From the cell containing the given text, extract its center point as (x, y) coordinate. 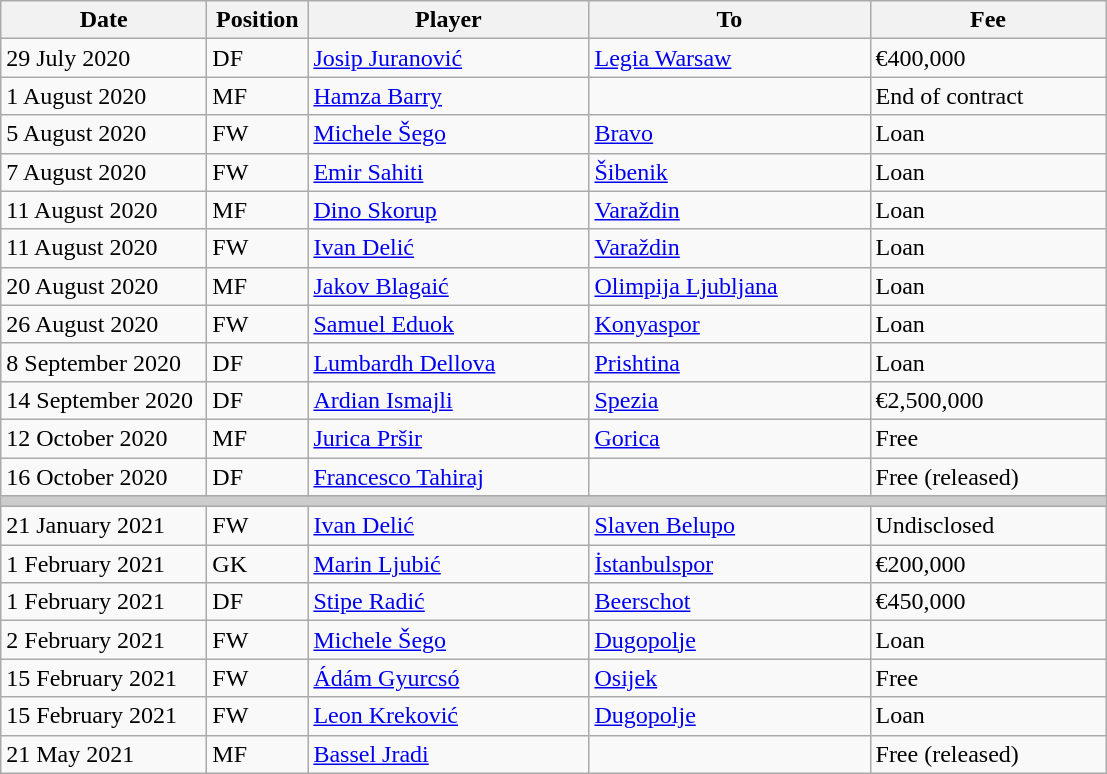
Undisclosed (988, 526)
Fee (988, 20)
1 August 2020 (104, 96)
Osijek (730, 678)
Legia Warsaw (730, 58)
14 September 2020 (104, 400)
Position (258, 20)
29 July 2020 (104, 58)
İstanbulspor (730, 564)
Marin Ljubić (448, 564)
Konyaspor (730, 324)
Emir Sahiti (448, 172)
20 August 2020 (104, 286)
21 May 2021 (104, 754)
Player (448, 20)
€200,000 (988, 564)
Jakov Blagaić (448, 286)
21 January 2021 (104, 526)
End of contract (988, 96)
€450,000 (988, 602)
Slaven Belupo (730, 526)
Date (104, 20)
Hamza Barry (448, 96)
Bravo (730, 134)
Spezia (730, 400)
Leon Kreković (448, 716)
Gorica (730, 438)
12 October 2020 (104, 438)
16 October 2020 (104, 477)
GK (258, 564)
€2,500,000 (988, 400)
Lumbardh Dellova (448, 362)
Olimpija Ljubljana (730, 286)
Stipe Radić (448, 602)
2 February 2021 (104, 640)
Beerschot (730, 602)
Bassel Jradi (448, 754)
Josip Juranović (448, 58)
5 August 2020 (104, 134)
Jurica Pršir (448, 438)
Ádám Gyurcsó (448, 678)
Prishtina (730, 362)
Dino Skorup (448, 210)
Francesco Tahiraj (448, 477)
8 September 2020 (104, 362)
To (730, 20)
26 August 2020 (104, 324)
Ardian Ismajli (448, 400)
7 August 2020 (104, 172)
Šibenik (730, 172)
€400,000 (988, 58)
Samuel Eduok (448, 324)
